Search for the cell housing the specified text and yield its [X, Y] center coordinate. 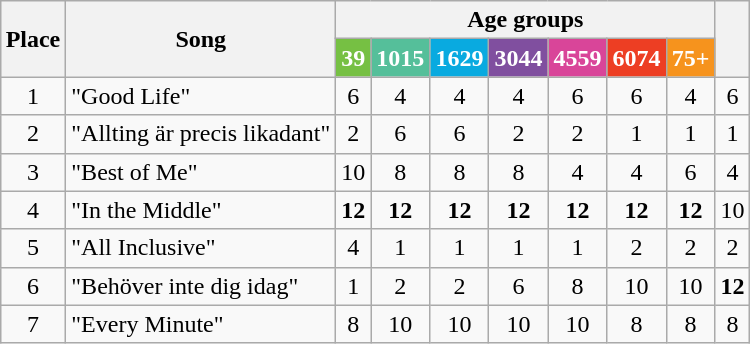
"All Inclusive" [201, 248]
4559 [578, 58]
3 [33, 172]
75+ [690, 58]
"In the Middle" [201, 210]
"Good Life" [201, 96]
"Allting är precis likadant" [201, 134]
6074 [636, 58]
39 [354, 58]
3044 [518, 58]
"Best of Me" [201, 172]
1015 [400, 58]
Song [201, 39]
"Every Minute" [201, 324]
Age groups [526, 20]
Place [33, 39]
1629 [460, 58]
"Behöver inte dig idag" [201, 286]
7 [33, 324]
5 [33, 248]
